Pinpoint the cell where the given text exists, returning its [x, y] midpoint coordinate. 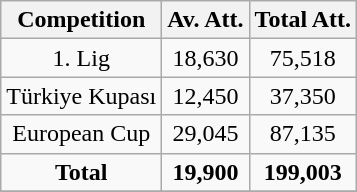
37,350 [303, 96]
Competition [82, 20]
Total [82, 172]
1. Lig [82, 58]
Total Att. [303, 20]
87,135 [303, 134]
Av. Att. [206, 20]
18,630 [206, 58]
29,045 [206, 134]
19,900 [206, 172]
12,450 [206, 96]
75,518 [303, 58]
199,003 [303, 172]
European Cup [82, 134]
Türkiye Kupası [82, 96]
